Find where the given text appears and provide that cell's center as (x, y) coordinate. 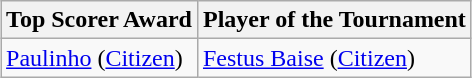
Player of the Tournament (334, 20)
Paulinho (Citizen) (100, 58)
Festus Baise (Citizen) (334, 58)
Top Scorer Award (100, 20)
